Return the [x, y] coordinate for the center point of the cell that contains the specified text.  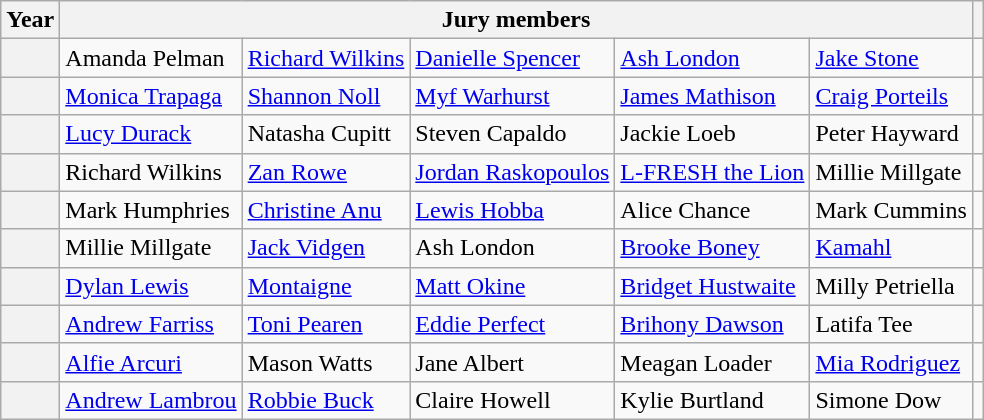
Kylie Burtland [712, 400]
Jordan Raskopoulos [512, 172]
Montaigne [326, 286]
Andrew Lambrou [151, 400]
Zan Rowe [326, 172]
Mason Watts [326, 362]
Latifa Tee [891, 324]
Claire Howell [512, 400]
Amanda Pelman [151, 58]
Natasha Cupitt [326, 134]
Christine Anu [326, 210]
Jury members [516, 20]
Alice Chance [712, 210]
Brooke Boney [712, 248]
Robbie Buck [326, 400]
Year [30, 20]
Shannon Noll [326, 96]
Andrew Farriss [151, 324]
Mia Rodriguez [891, 362]
James Mathison [712, 96]
Craig Porteils [891, 96]
Lucy Durack [151, 134]
Mark Cummins [891, 210]
Jane Albert [512, 362]
Jake Stone [891, 58]
Meagan Loader [712, 362]
Lewis Hobba [512, 210]
Danielle Spencer [512, 58]
Kamahl [891, 248]
Alfie Arcuri [151, 362]
Milly Petriella [891, 286]
Steven Capaldo [512, 134]
Peter Hayward [891, 134]
Bridget Hustwaite [712, 286]
Brihony Dawson [712, 324]
Toni Pearen [326, 324]
Matt Okine [512, 286]
Monica Trapaga [151, 96]
Eddie Perfect [512, 324]
Dylan Lewis [151, 286]
Simone Dow [891, 400]
L-FRESH the Lion [712, 172]
Jack Vidgen [326, 248]
Mark Humphries [151, 210]
Myf Warhurst [512, 96]
Jackie Loeb [712, 134]
